Search for the cell housing the specified text and yield its [X, Y] center coordinate. 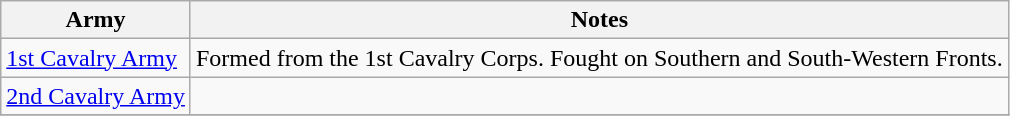
Notes [599, 20]
2nd Cavalry Army [96, 96]
Army [96, 20]
1st Cavalry Army [96, 58]
Formed from the 1st Cavalry Corps. Fought on Southern and South-Western Fronts. [599, 58]
